Extract the [x, y] coordinate from the center of the cell holding the provided text.  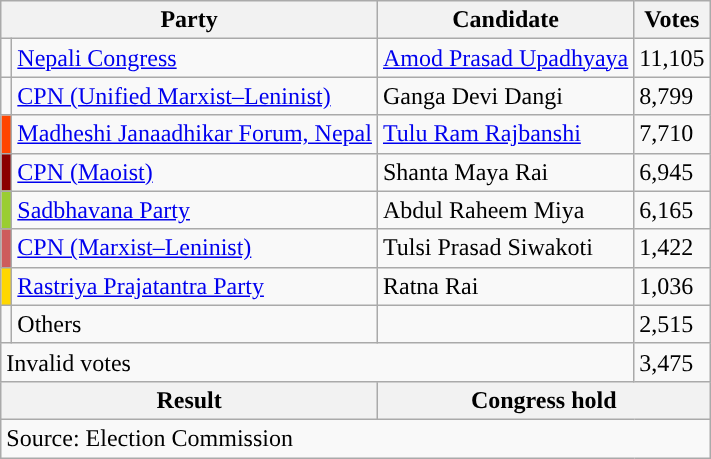
Nepali Congress [195, 58]
CPN (Unified Marxist–Leninist) [195, 96]
Candidate [505, 20]
11,105 [672, 58]
3,475 [672, 362]
Invalid votes [318, 362]
Source: Election Commission [356, 438]
CPN (Marxist–Leninist) [195, 248]
Congress hold [544, 400]
1,036 [672, 286]
Shanta Maya Rai [505, 172]
1,422 [672, 248]
CPN (Maoist) [195, 172]
Tulu Ram Rajbanshi [505, 134]
Ratna Rai [505, 286]
Party [190, 20]
6,945 [672, 172]
Sadbhavana Party [195, 210]
2,515 [672, 324]
Abdul Raheem Miya [505, 210]
Others [195, 324]
Madheshi Janaadhikar Forum, Nepal [195, 134]
Tulsi Prasad Siwakoti [505, 248]
Ganga Devi Dangi [505, 96]
6,165 [672, 210]
Votes [672, 20]
Rastriya Prajatantra Party [195, 286]
Amod Prasad Upadhyaya [505, 58]
Result [190, 400]
7,710 [672, 134]
8,799 [672, 96]
